Scan for the cell matching the given text and deliver its [x, y] coordinate at center. 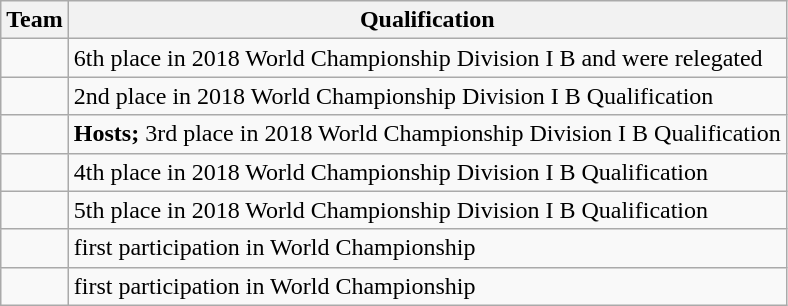
6th place in 2018 World Championship Division I B and were relegated [427, 58]
2nd place in 2018 World Championship Division I B Qualification [427, 96]
Hosts; 3rd place in 2018 World Championship Division I B Qualification [427, 134]
Qualification [427, 20]
4th place in 2018 World Championship Division I B Qualification [427, 172]
Team [35, 20]
5th place in 2018 World Championship Division I B Qualification [427, 210]
